From the cell containing the given text, extract its center point as [X, Y] coordinate. 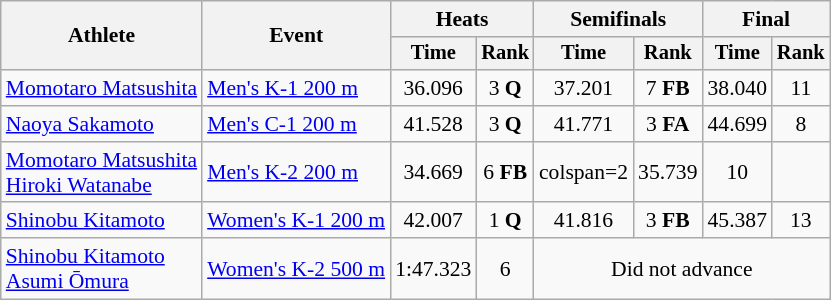
Men's C-1 200 m [296, 124]
41.771 [584, 124]
6 [505, 268]
3 FA [668, 124]
Athlete [102, 36]
6 FB [505, 172]
1:47.323 [433, 268]
Shinobu Kitamoto [102, 221]
38.040 [738, 88]
45.387 [738, 221]
Momotaro MatsushitaHiroki Watanabe [102, 172]
35.739 [668, 172]
Men's K-1 200 m [296, 88]
42.007 [433, 221]
41.816 [584, 221]
Momotaro Matsushita [102, 88]
1 Q [505, 221]
Women's K-2 500 m [296, 268]
44.699 [738, 124]
37.201 [584, 88]
colspan=2 [584, 172]
Event [296, 36]
Did not advance [682, 268]
Final [766, 19]
41.528 [433, 124]
Semifinals [618, 19]
Naoya Sakamoto [102, 124]
34.669 [433, 172]
Heats [462, 19]
Shinobu KitamotoAsumi Ōmura [102, 268]
10 [738, 172]
8 [801, 124]
13 [801, 221]
7 FB [668, 88]
Women's K-1 200 m [296, 221]
3 FB [668, 221]
Men's K-2 200 m [296, 172]
36.096 [433, 88]
11 [801, 88]
